Return (x, y) of the center of cell containing provided text 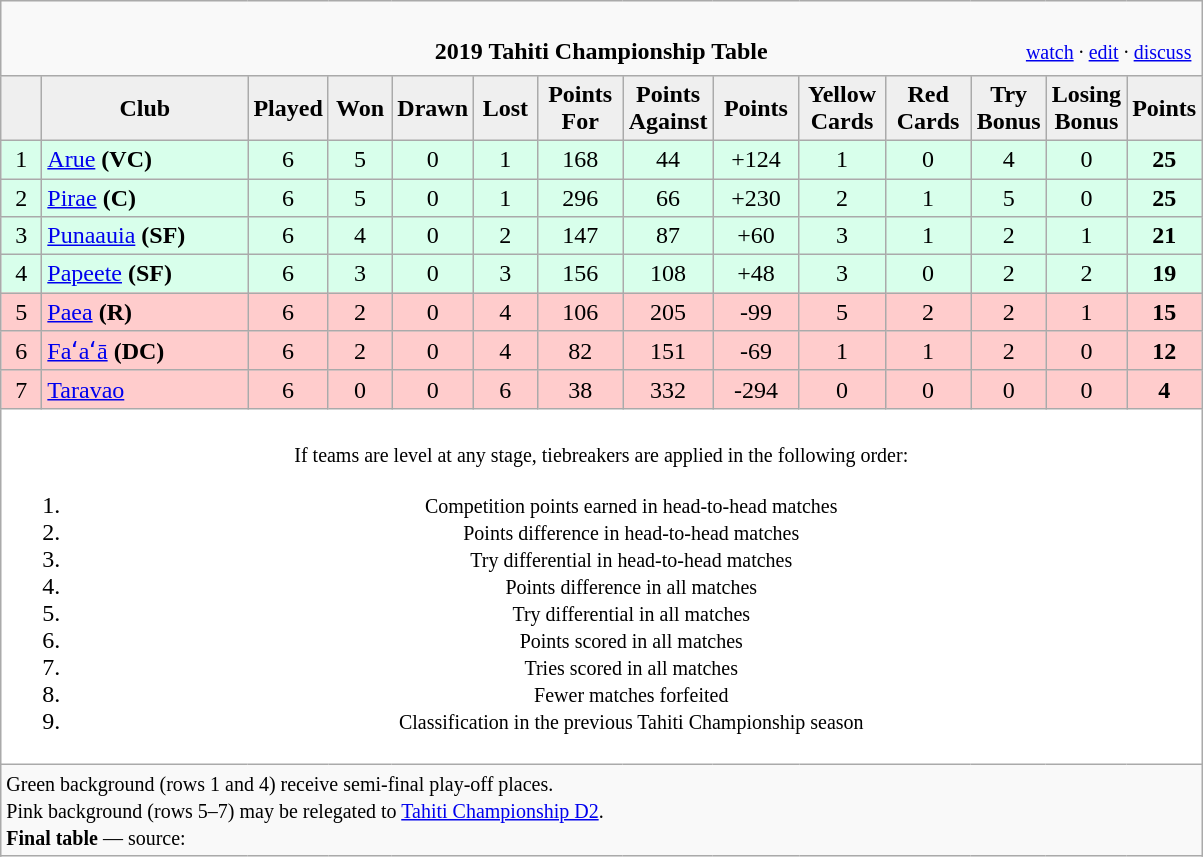
Yellow Cards (842, 108)
108 (668, 274)
Faʻaʻā (DC) (145, 351)
205 (668, 312)
Losing Bonus (1086, 108)
2019 Tahiti Championship Table (601, 52)
21 (1164, 236)
Points Against (668, 108)
15 (1164, 312)
151 (668, 351)
-69 (756, 351)
watch · edit · discuss (1077, 52)
-99 (756, 312)
82 (580, 351)
+124 (756, 159)
Papeete (SF) (145, 274)
-294 (756, 389)
Club (145, 108)
296 (580, 197)
Lost (506, 108)
Points For (580, 108)
44 (668, 159)
Drawn (433, 108)
156 (580, 274)
Taravao (145, 389)
87 (668, 236)
+48 (756, 274)
168 (580, 159)
38 (580, 389)
12 (1164, 351)
106 (580, 312)
Played (288, 108)
+230 (756, 197)
147 (580, 236)
Punaauia (SF) (145, 236)
+60 (756, 236)
2019 Tahiti Championship Table watch · edit · discuss (602, 38)
332 (668, 389)
19 (1164, 274)
Arue (VC) (145, 159)
Try Bonus (1008, 108)
Won (360, 108)
7 (22, 389)
66 (668, 197)
Red Cards (928, 108)
Pirae (C) (145, 197)
Paea (R) (145, 312)
